Pinpoint the cell where the given text exists, returning its (x, y) midpoint coordinate. 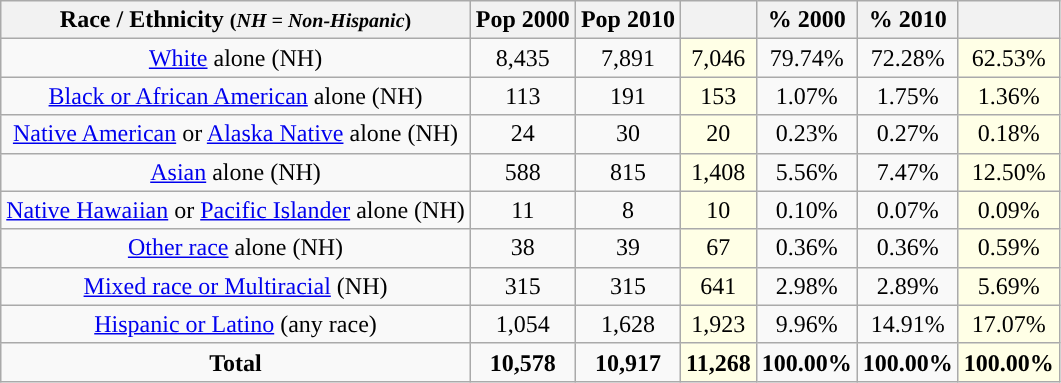
Race / Ethnicity (NH = Non-Hispanic) (236, 20)
67 (718, 248)
14.91% (908, 324)
% 2000 (806, 20)
191 (628, 96)
12.50% (1008, 172)
588 (522, 172)
0.09% (1008, 210)
9.96% (806, 324)
Mixed race or Multiracial (NH) (236, 286)
Total (236, 362)
5.56% (806, 172)
72.28% (908, 58)
7.47% (908, 172)
0.27% (908, 134)
Hispanic or Latino (any race) (236, 324)
% 2010 (908, 20)
11 (522, 210)
5.69% (1008, 286)
11,268 (718, 362)
153 (718, 96)
113 (522, 96)
7,891 (628, 58)
2.98% (806, 286)
8,435 (522, 58)
79.74% (806, 58)
0.18% (1008, 134)
10,578 (522, 362)
Pop 2010 (628, 20)
2.89% (908, 286)
0.07% (908, 210)
Native American or Alaska Native alone (NH) (236, 134)
39 (628, 248)
10 (718, 210)
1.75% (908, 96)
62.53% (1008, 58)
Pop 2000 (522, 20)
1.36% (1008, 96)
38 (522, 248)
815 (628, 172)
1,054 (522, 324)
20 (718, 134)
White alone (NH) (236, 58)
1.07% (806, 96)
17.07% (1008, 324)
10,917 (628, 362)
1,628 (628, 324)
Other race alone (NH) (236, 248)
8 (628, 210)
Black or African American alone (NH) (236, 96)
0.23% (806, 134)
0.10% (806, 210)
24 (522, 134)
1,408 (718, 172)
0.59% (1008, 248)
641 (718, 286)
7,046 (718, 58)
1,923 (718, 324)
30 (628, 134)
Native Hawaiian or Pacific Islander alone (NH) (236, 210)
Asian alone (NH) (236, 172)
